Determine the [x, y] coordinate at the center of the cell enclosing the given text.  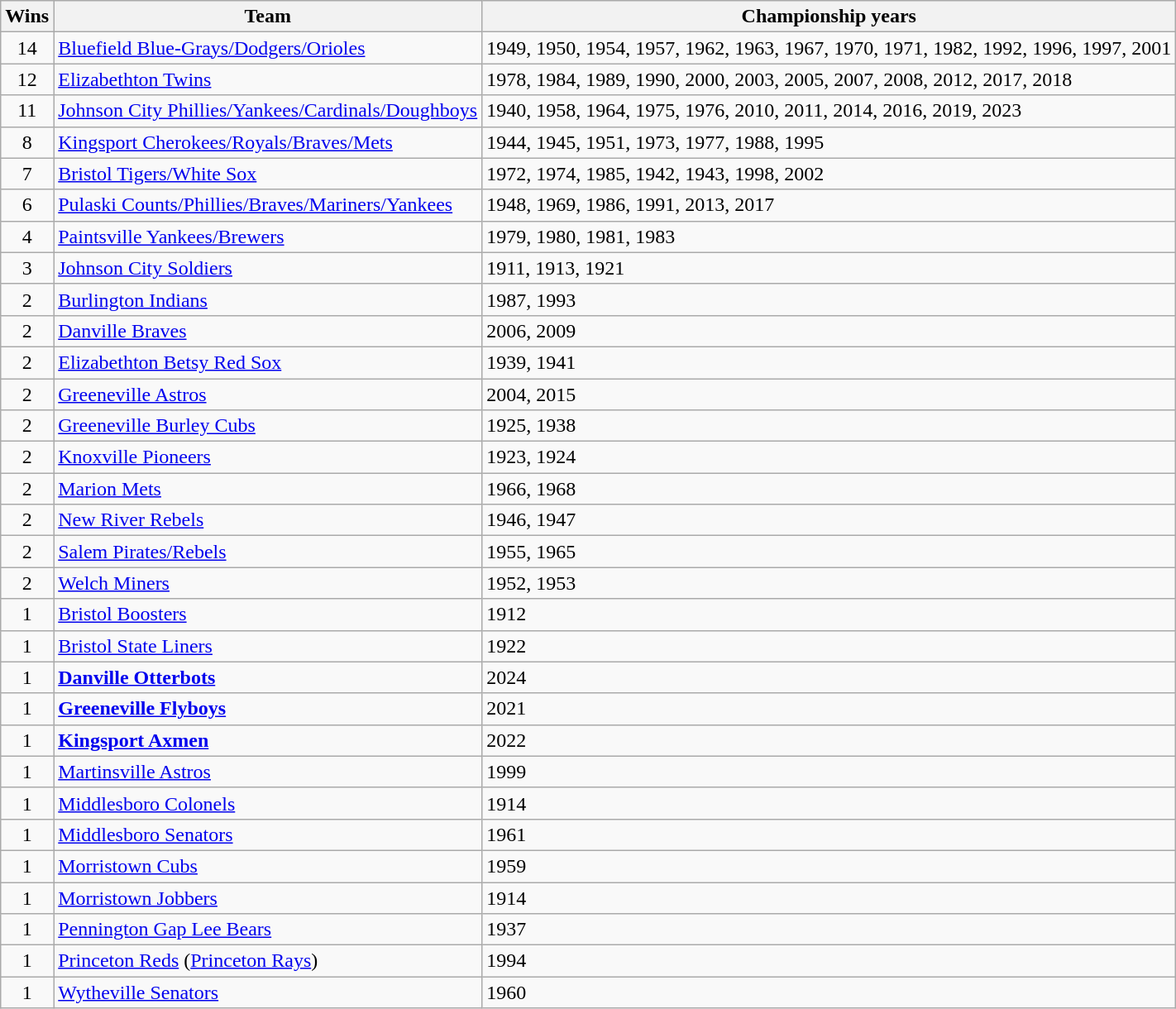
1940, 1958, 1964, 1975, 1976, 2010, 2011, 2014, 2016, 2019, 2023 [829, 111]
1994 [829, 961]
1952, 1953 [829, 583]
1939, 1941 [829, 362]
Danville Braves [268, 331]
1966, 1968 [829, 489]
1925, 1938 [829, 426]
Greeneville Astros [268, 395]
Team [268, 17]
12 [27, 79]
2024 [829, 677]
1923, 1924 [829, 457]
Morristown Cubs [268, 866]
1946, 1947 [829, 520]
1948, 1969, 1986, 1991, 2013, 2017 [829, 205]
1944, 1945, 1951, 1973, 1977, 1988, 1995 [829, 142]
Middlesboro Senators [268, 834]
1999 [829, 772]
Wins [27, 17]
1937 [829, 930]
Morristown Jobbers [268, 897]
1979, 1980, 1981, 1983 [829, 237]
Paintsville Yankees/Brewers [268, 237]
1972, 1974, 1985, 1942, 1943, 1998, 2002 [829, 174]
7 [27, 174]
Middlesboro Colonels [268, 803]
Kingsport Cherokees/Royals/Braves/Mets [268, 142]
Wytheville Senators [268, 992]
New River Rebels [268, 520]
Elizabethton Betsy Red Sox [268, 362]
1960 [829, 992]
2004, 2015 [829, 395]
Burlington Indians [268, 299]
Johnson City Soldiers [268, 268]
Salem Pirates/Rebels [268, 552]
Greeneville Burley Cubs [268, 426]
6 [27, 205]
Pulaski Counts/Phillies/Braves/Mariners/Yankees [268, 205]
14 [27, 48]
Princeton Reds (Princeton Rays) [268, 961]
1912 [829, 614]
Johnson City Phillies/Yankees/Cardinals/Doughboys [268, 111]
Martinsville Astros [268, 772]
Danville Otterbots [268, 677]
1987, 1993 [829, 299]
1911, 1913, 1921 [829, 268]
1959 [829, 866]
Bristol Tigers/White Sox [268, 174]
1955, 1965 [829, 552]
Kingsport Axmen [268, 740]
11 [27, 111]
1922 [829, 646]
1978, 1984, 1989, 1990, 2000, 2003, 2005, 2007, 2008, 2012, 2017, 2018 [829, 79]
1961 [829, 834]
Welch Miners [268, 583]
Greeneville Flyboys [268, 709]
Bluefield Blue-Grays/Dodgers/Orioles [268, 48]
2006, 2009 [829, 331]
Bristol State Liners [268, 646]
Marion Mets [268, 489]
3 [27, 268]
Bristol Boosters [268, 614]
Elizabethton Twins [268, 79]
Knoxville Pioneers [268, 457]
2021 [829, 709]
2022 [829, 740]
8 [27, 142]
4 [27, 237]
Pennington Gap Lee Bears [268, 930]
1949, 1950, 1954, 1957, 1962, 1963, 1967, 1970, 1971, 1982, 1992, 1996, 1997, 2001 [829, 48]
Championship years [829, 17]
